Capture the cell that displays the provided text and extract its (X, Y) central coordinate. 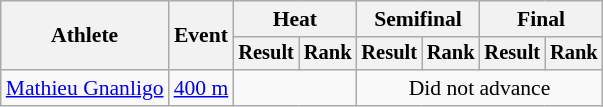
Final (542, 19)
400 m (202, 88)
Did not advance (479, 88)
Heat (294, 19)
Event (202, 36)
Athlete (85, 36)
Mathieu Gnanligo (85, 88)
Semifinal (418, 19)
